Output the [X, Y] coordinate of the center of the cell containing the given text.  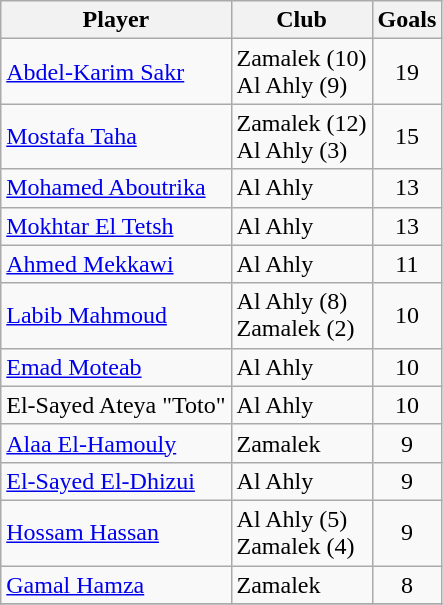
Alaa El-Hamouly [116, 443]
19 [407, 72]
El-Sayed Ateya "Toto" [116, 405]
Al Ahly (8)Zamalek (2) [302, 316]
Ahmed Mekkawi [116, 264]
Abdel-Karim Sakr [116, 72]
Mokhtar El Tetsh [116, 226]
Labib Mahmoud [116, 316]
Zamalek (10)Al Ahly (9) [302, 72]
El-Sayed El-Dhizui [116, 481]
Mohamed Aboutrika [116, 188]
8 [407, 585]
Goals [407, 20]
15 [407, 136]
11 [407, 264]
Player [116, 20]
Al Ahly (5)Zamalek (4) [302, 532]
Hossam Hassan [116, 532]
Gamal Hamza [116, 585]
Zamalek (12)Al Ahly (3) [302, 136]
Emad Moteab [116, 367]
Mostafa Taha [116, 136]
Club [302, 20]
